Determine the (X, Y) coordinate at the center of the cell enclosing the given text.  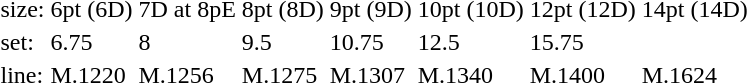
10.75 (370, 42)
6.75 (92, 42)
15.75 (582, 42)
9.5 (282, 42)
8 (187, 42)
12.5 (470, 42)
